From the cell containing the given text, extract its center point as [x, y] coordinate. 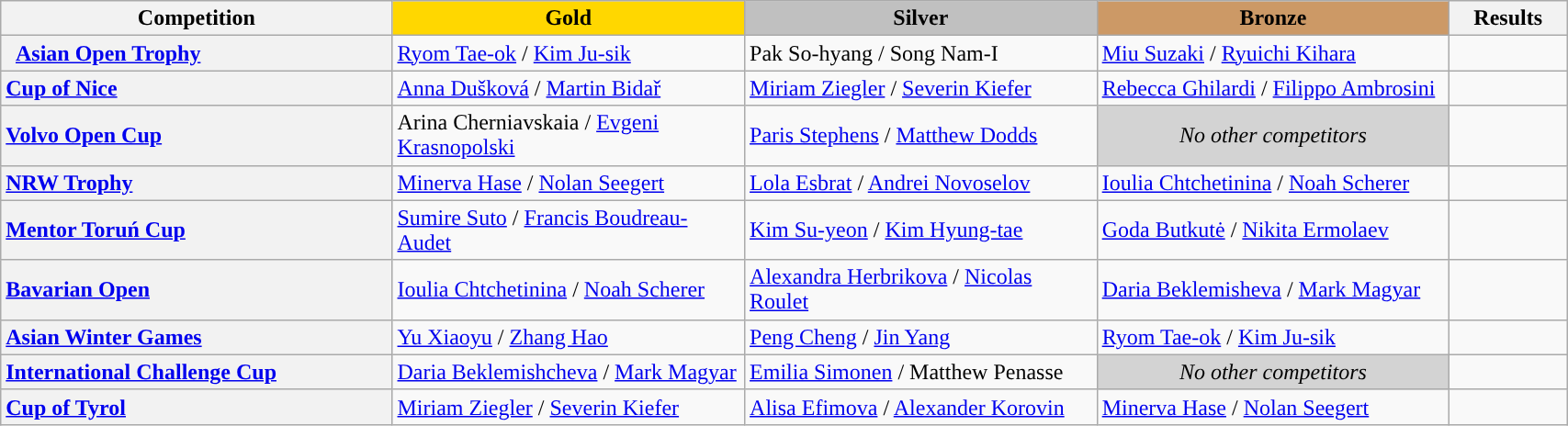
NRW Trophy [197, 183]
Competition [197, 18]
Daria Beklemisheva / Mark Magyar [1273, 290]
Arina Cherniavskaia / Evgeni Krasnopolski [569, 136]
Yu Xiaoyu / Zhang Hao [569, 337]
Alexandra Herbrikova / Nicolas Roulet [921, 290]
Asian Open Trophy [197, 53]
Sumire Suto / Francis Boudreau-Audet [569, 230]
Cup of Nice [197, 88]
Asian Winter Games [197, 337]
Volvo Open Cup [197, 136]
Anna Dušková / Martin Bidař [569, 88]
International Challenge Cup [197, 372]
Bronze [1273, 18]
Gold [569, 18]
Mentor Toruń Cup [197, 230]
Pak So-hyang / Song Nam-I [921, 53]
Emilia Simonen / Matthew Penasse [921, 372]
Cup of Tyrol [197, 407]
Goda Butkutė / Nikita Ermolaev [1273, 230]
Silver [921, 18]
Peng Cheng / Jin Yang [921, 337]
Alisa Efimova / Alexander Korovin [921, 407]
Rebecca Ghilardi / Filippo Ambrosini [1273, 88]
Paris Stephens / Matthew Dodds [921, 136]
Results [1508, 18]
Miu Suzaki / Ryuichi Kihara [1273, 53]
Kim Su-yeon / Kim Hyung-tae [921, 230]
Bavarian Open [197, 290]
Daria Beklemishcheva / Mark Magyar [569, 372]
Lola Esbrat / Andrei Novoselov [921, 183]
